Provide the (X, Y) coordinate of the cell's center where the given text is located.  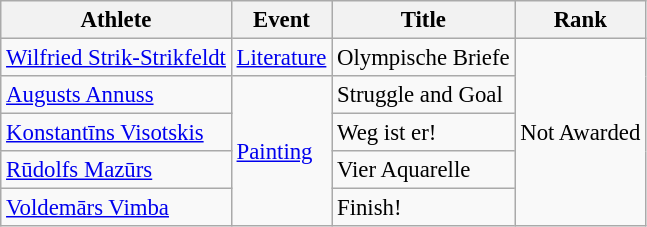
Struggle and Goal (424, 95)
Painting (281, 151)
Literature (281, 58)
Event (281, 20)
Finish! (424, 208)
Title (424, 20)
Augusts Annuss (116, 95)
Olympische Briefe (424, 58)
Weg ist er! (424, 133)
Wilfried Strik-Strikfeldt (116, 58)
Rank (580, 20)
Vier Aquarelle (424, 170)
Konstantīns Visotskis (116, 133)
Athlete (116, 20)
Voldemārs Vimba (116, 208)
Not Awarded (580, 133)
Rūdolfs Mazūrs (116, 170)
